Capture the cell that displays the provided text and extract its [X, Y] central coordinate. 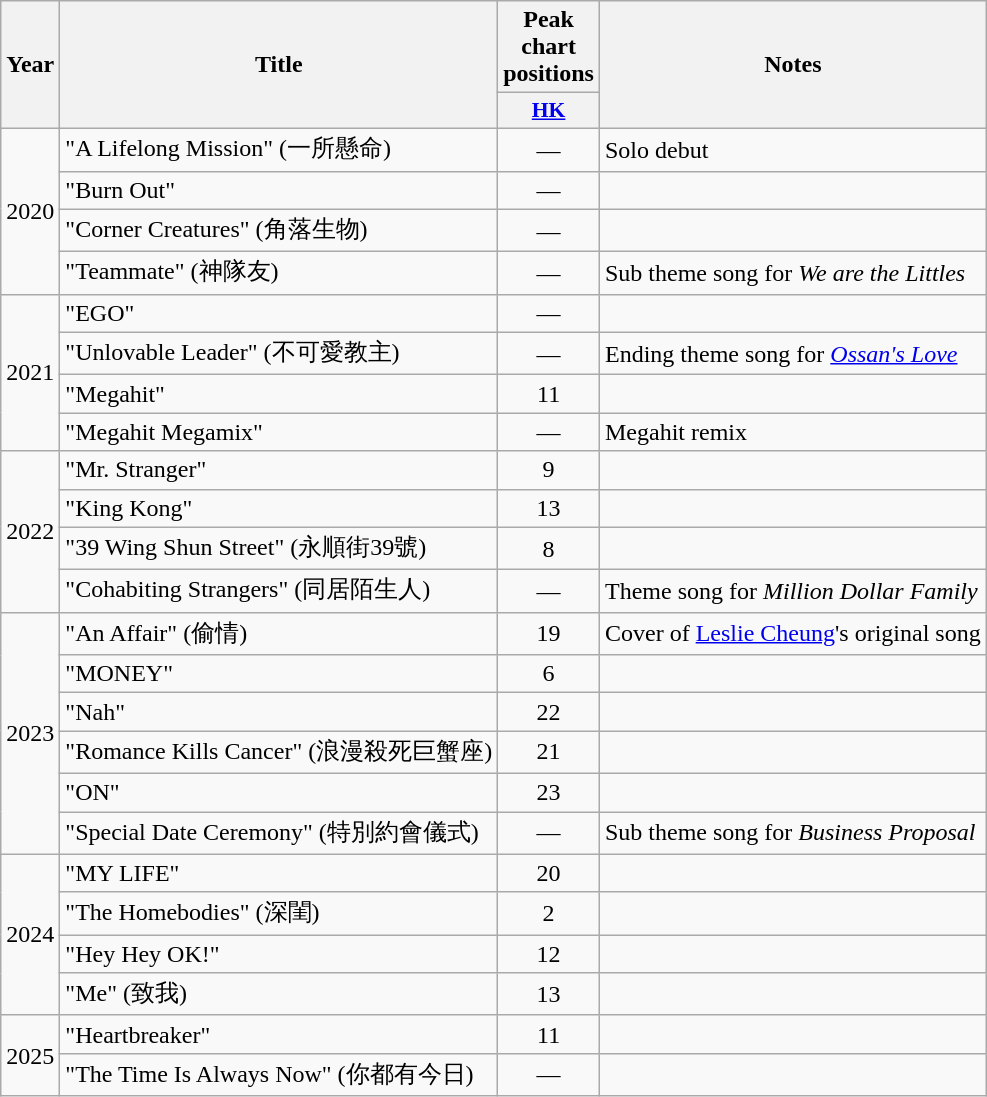
"Burn Out" [279, 190]
Sub theme song for Business Proposal [792, 834]
12 [549, 954]
21 [549, 752]
"Teammate" (神隊友) [279, 274]
"39 Wing Shun Street" (永順街39號) [279, 548]
"MY LIFE" [279, 873]
22 [549, 712]
8 [549, 548]
2023 [30, 733]
Year [30, 65]
9 [549, 470]
"An Affair" (偷情) [279, 634]
Peak chart positions [549, 47]
"Mr. Stranger" [279, 470]
"Nah" [279, 712]
2024 [30, 934]
"Special Date Ceremony" (特別約會儀式) [279, 834]
"Megahit" [279, 394]
6 [549, 674]
Theme song for Million Dollar Family [792, 592]
2025 [30, 1056]
Sub theme song for We are the Littles [792, 274]
19 [549, 634]
Cover of Leslie Cheung's original song [792, 634]
23 [549, 792]
"Cohabiting Strangers" (同居陌生人) [279, 592]
Solo debut [792, 150]
"Hey Hey OK!" [279, 954]
"King Kong" [279, 508]
"Heartbreaker" [279, 1034]
"Romance Kills Cancer" (浪漫殺死巨蟹座) [279, 752]
Megahit remix [792, 432]
2020 [30, 211]
"EGO" [279, 313]
"Me" (致我) [279, 994]
"The Homebodies" (深閨) [279, 914]
20 [549, 873]
"Corner Creatures" (角落生物) [279, 230]
2 [549, 914]
Ending theme song for Ossan's Love [792, 354]
"ON" [279, 792]
2021 [30, 372]
Title [279, 65]
"Unlovable Leader" (不可愛教主) [279, 354]
HK [549, 111]
"The Time Is Always Now" (你都有今日) [279, 1074]
"A Lifelong Mission" (一所懸命) [279, 150]
2022 [30, 532]
"Megahit Megamix" [279, 432]
"MONEY" [279, 674]
Notes [792, 65]
